From the cell containing the given text, extract its center point as (X, Y) coordinate. 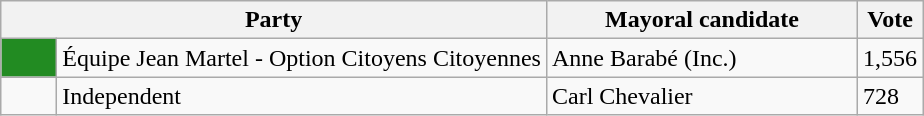
Équipe Jean Martel - Option Citoyens Citoyennes (302, 58)
Party (274, 20)
1,556 (890, 58)
Mayoral candidate (702, 20)
Carl Chevalier (702, 96)
Vote (890, 20)
Independent (302, 96)
728 (890, 96)
Anne Barabé (Inc.) (702, 58)
